Locate the cell with the specified text and output its [X, Y] center coordinate. 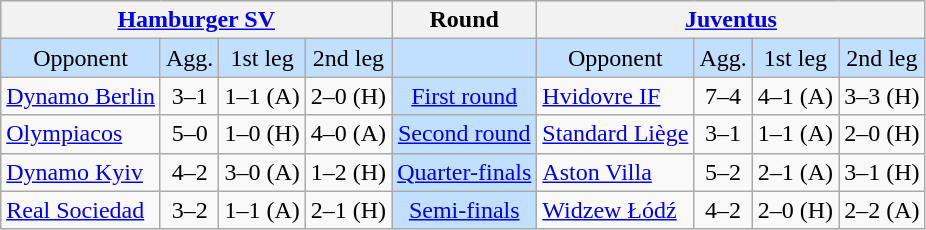
2–1 (H) [348, 210]
Aston Villa [616, 172]
3–3 (H) [882, 96]
Juventus [731, 20]
Semi-finals [464, 210]
Dynamo Berlin [81, 96]
Real Sociedad [81, 210]
Widzew Łódź [616, 210]
7–4 [723, 96]
2–2 (A) [882, 210]
Second round [464, 134]
3–1 (H) [882, 172]
Standard Liège [616, 134]
3–0 (A) [262, 172]
1–2 (H) [348, 172]
Olympiacos [81, 134]
Dynamo Kyiv [81, 172]
Hamburger SV [196, 20]
1–0 (H) [262, 134]
Round [464, 20]
5–2 [723, 172]
4–1 (A) [795, 96]
Quarter-finals [464, 172]
First round [464, 96]
2–1 (A) [795, 172]
5–0 [189, 134]
Hvidovre IF [616, 96]
3–2 [189, 210]
4–0 (A) [348, 134]
